For the text-containing cell, return its midpoint in (X, Y) coordinate format. 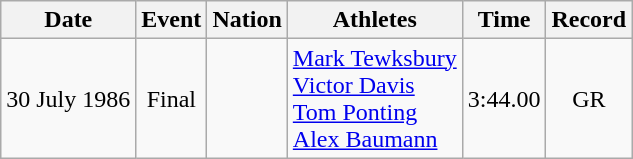
GR (589, 98)
Nation (247, 20)
3:44.00 (504, 98)
Date (68, 20)
Record (589, 20)
Athletes (374, 20)
Time (504, 20)
Mark TewksburyVictor DavisTom PontingAlex Baumann (374, 98)
Event (172, 20)
30 July 1986 (68, 98)
Final (172, 98)
